Identify which cell holds the provided text, then report its [X, Y] central coordinate. 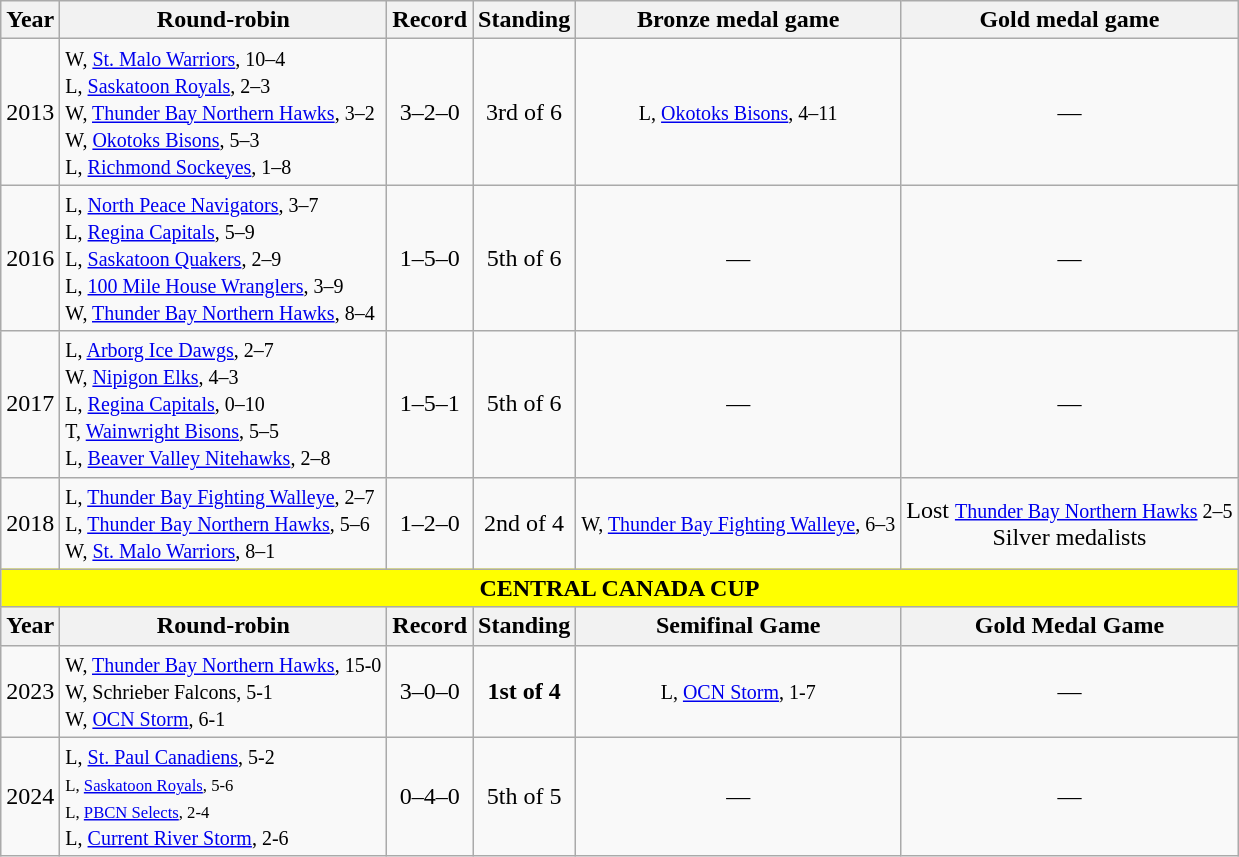
W, Thunder Bay Fighting Walleye, 6–3 [738, 523]
W, St. Malo Warriors, 10–4L, Saskatoon Royals, 2–3W, Thunder Bay Northern Hawks, 3–2W, Okotoks Bisons, 5–3L, Richmond Sockeyes, 1–8 [224, 112]
L, St. Paul Canadiens, 5-2L, Saskatoon Royals, 5-6L, PBCN Selects, 2-4L, Current River Storm, 2-6 [224, 796]
W, Thunder Bay Northern Hawks, 15-0W, Schrieber Falcons, 5-1W, OCN Storm, 6-1 [224, 691]
2023 [30, 691]
2017 [30, 404]
2013 [30, 112]
3rd of 6 [524, 112]
L, Thunder Bay Fighting Walleye, 2–7L, Thunder Bay Northern Hawks, 5–6W, St. Malo Warriors, 8–1 [224, 523]
2018 [30, 523]
1–5–1 [430, 404]
1–2–0 [430, 523]
L, North Peace Navigators, 3–7L, Regina Capitals, 5–9L, Saskatoon Quakers, 2–9L, 100 Mile House Wranglers, 3–9W, Thunder Bay Northern Hawks, 8–4 [224, 258]
CENTRAL CANADA CUP [620, 588]
2nd of 4 [524, 523]
Bronze medal game [738, 20]
Gold Medal Game [1070, 626]
3–2–0 [430, 112]
Gold medal game [1070, 20]
5th of 5 [524, 796]
2024 [30, 796]
0–4–0 [430, 796]
1st of 4 [524, 691]
Semifinal Game [738, 626]
L, OCN Storm, 1-7 [738, 691]
2016 [30, 258]
L, Okotoks Bisons, 4–11 [738, 112]
L, Arborg Ice Dawgs, 2–7W, Nipigon Elks, 4–3L, Regina Capitals, 0–10T, Wainwright Bisons, 5–5L, Beaver Valley Nitehawks, 2–8 [224, 404]
Lost Thunder Bay Northern Hawks 2–5 Silver medalists [1070, 523]
3–0–0 [430, 691]
1–5–0 [430, 258]
